Extract the (X, Y) coordinate from the center of the cell holding the provided text.  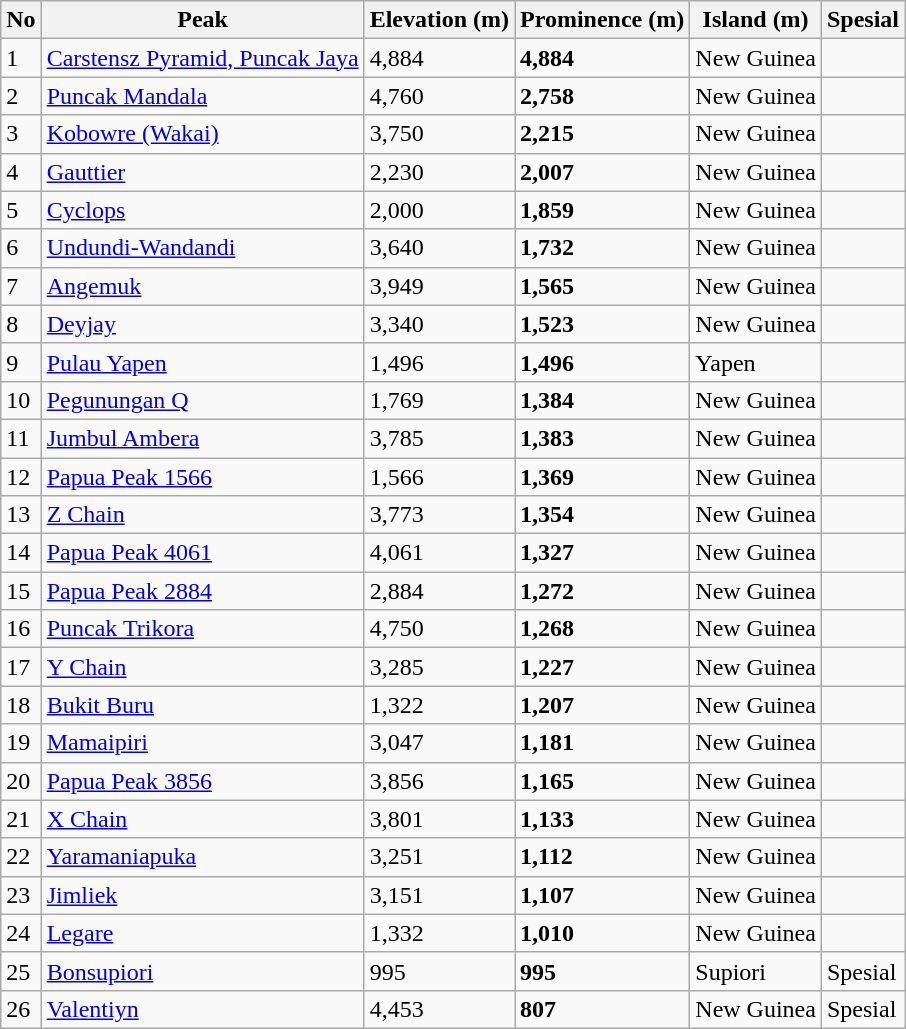
13 (21, 515)
17 (21, 667)
19 (21, 743)
18 (21, 705)
Bonsupiori (202, 971)
Puncak Trikora (202, 629)
2,758 (602, 96)
1,332 (439, 933)
Valentiyn (202, 1009)
22 (21, 857)
Yapen (756, 362)
Legare (202, 933)
12 (21, 477)
Gauttier (202, 172)
Elevation (m) (439, 20)
6 (21, 248)
3,856 (439, 781)
1,565 (602, 286)
23 (21, 895)
Undundi-Wandandi (202, 248)
3,801 (439, 819)
4 (21, 172)
2,215 (602, 134)
3,640 (439, 248)
1,227 (602, 667)
2,230 (439, 172)
3,151 (439, 895)
Carstensz Pyramid, Puncak Jaya (202, 58)
1,327 (602, 553)
20 (21, 781)
Peak (202, 20)
Y Chain (202, 667)
1,112 (602, 857)
1,383 (602, 438)
Mamaipiri (202, 743)
Angemuk (202, 286)
3,949 (439, 286)
11 (21, 438)
3,785 (439, 438)
8 (21, 324)
14 (21, 553)
21 (21, 819)
1,181 (602, 743)
Puncak Mandala (202, 96)
16 (21, 629)
26 (21, 1009)
1 (21, 58)
1,010 (602, 933)
Cyclops (202, 210)
Papua Peak 1566 (202, 477)
Bukit Buru (202, 705)
5 (21, 210)
Papua Peak 2884 (202, 591)
Island (m) (756, 20)
2,007 (602, 172)
1,523 (602, 324)
1,165 (602, 781)
4,760 (439, 96)
1,207 (602, 705)
Jumbul Ambera (202, 438)
1,107 (602, 895)
1,133 (602, 819)
Papua Peak 3856 (202, 781)
24 (21, 933)
4,453 (439, 1009)
1,369 (602, 477)
1,322 (439, 705)
3 (21, 134)
3,773 (439, 515)
3,285 (439, 667)
807 (602, 1009)
4,750 (439, 629)
1,859 (602, 210)
15 (21, 591)
No (21, 20)
1,732 (602, 248)
10 (21, 400)
1,384 (602, 400)
3,047 (439, 743)
Kobowre (Wakai) (202, 134)
Z Chain (202, 515)
3,251 (439, 857)
3,750 (439, 134)
7 (21, 286)
Papua Peak 4061 (202, 553)
Yaramaniapuka (202, 857)
2,000 (439, 210)
25 (21, 971)
Supiori (756, 971)
1,268 (602, 629)
9 (21, 362)
4,061 (439, 553)
3,340 (439, 324)
Prominence (m) (602, 20)
Deyjay (202, 324)
Pulau Yapen (202, 362)
1,272 (602, 591)
Jimliek (202, 895)
2 (21, 96)
1,566 (439, 477)
X Chain (202, 819)
Pegunungan Q (202, 400)
1,354 (602, 515)
1,769 (439, 400)
2,884 (439, 591)
